Find where the given text appears and provide that cell's center as [X, Y] coordinate. 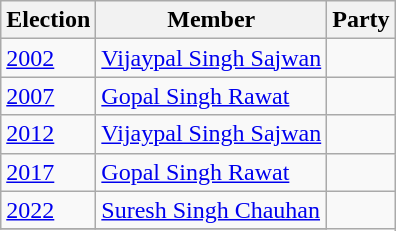
Suresh Singh Chauhan [212, 210]
Party [361, 20]
Member [212, 20]
2007 [48, 96]
2002 [48, 58]
2022 [48, 210]
2012 [48, 134]
Election [48, 20]
2017 [48, 172]
